Search for the cell housing the specified text and yield its (X, Y) center coordinate. 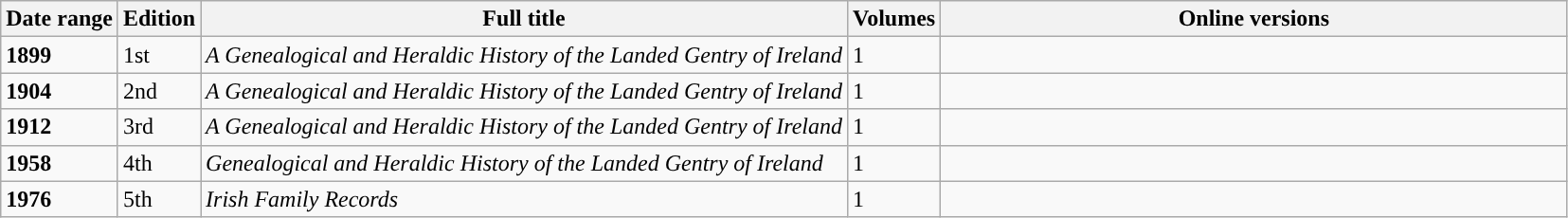
Full title (525, 19)
Online versions (1254, 19)
1912 (60, 127)
1976 (60, 199)
1899 (60, 55)
2nd (159, 91)
Volumes (894, 19)
1904 (60, 91)
3rd (159, 127)
Irish Family Records (525, 199)
Genealogical and Heraldic History of the Landed Gentry of Ireland (525, 163)
4th (159, 163)
Edition (159, 19)
Date range (60, 19)
1st (159, 55)
1958 (60, 163)
5th (159, 199)
